For the text-containing cell, return its midpoint in (x, y) coordinate format. 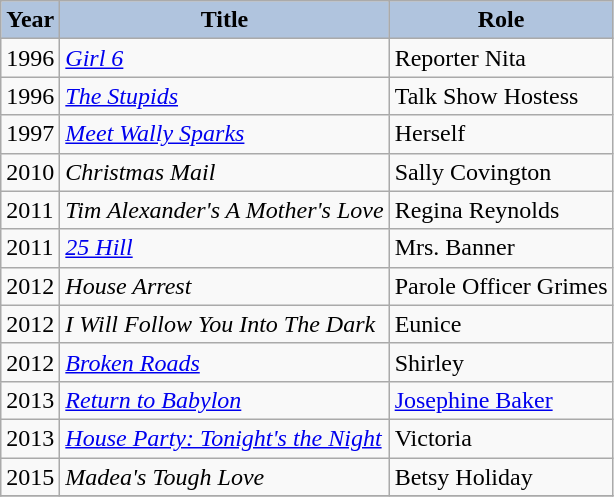
Herself (501, 134)
Shirley (501, 362)
Year (30, 20)
Return to Babylon (224, 400)
Reporter Nita (501, 58)
Girl 6 (224, 58)
Role (501, 20)
Madea's Tough Love (224, 477)
Victoria (501, 438)
Talk Show Hostess (501, 96)
Title (224, 20)
Meet Wally Sparks (224, 134)
Christmas Mail (224, 172)
25 Hill (224, 248)
Betsy Holiday (501, 477)
2015 (30, 477)
I Will Follow You Into The Dark (224, 324)
Parole Officer Grimes (501, 286)
House Party: Tonight's the Night (224, 438)
Eunice (501, 324)
House Arrest (224, 286)
2010 (30, 172)
Sally Covington (501, 172)
Tim Alexander's A Mother's Love (224, 210)
1997 (30, 134)
The Stupids (224, 96)
Mrs. Banner (501, 248)
Broken Roads (224, 362)
Josephine Baker (501, 400)
Regina Reynolds (501, 210)
